Determine the (X, Y) coordinate at the center of the cell enclosing the given text.  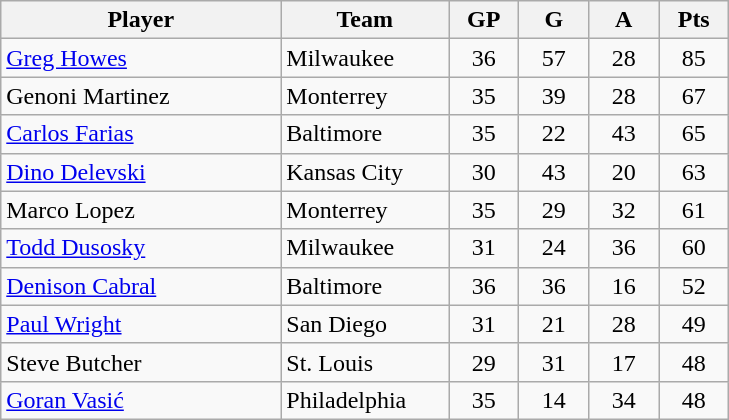
Kansas City (365, 172)
21 (554, 324)
Player (141, 20)
San Diego (365, 324)
Steve Butcher (141, 362)
61 (694, 210)
Todd Dusosky (141, 248)
Team (365, 20)
Marco Lopez (141, 210)
63 (694, 172)
22 (554, 134)
30 (484, 172)
17 (624, 362)
67 (694, 96)
GP (484, 20)
60 (694, 248)
52 (694, 286)
20 (624, 172)
Denison Cabral (141, 286)
65 (694, 134)
32 (624, 210)
34 (624, 400)
Goran Vasić (141, 400)
57 (554, 58)
85 (694, 58)
Genoni Martinez (141, 96)
G (554, 20)
14 (554, 400)
St. Louis (365, 362)
Greg Howes (141, 58)
A (624, 20)
Carlos Farias (141, 134)
Pts (694, 20)
Paul Wright (141, 324)
Dino Delevski (141, 172)
49 (694, 324)
Philadelphia (365, 400)
39 (554, 96)
16 (624, 286)
24 (554, 248)
